Capture the cell that displays the provided text and extract its (x, y) central coordinate. 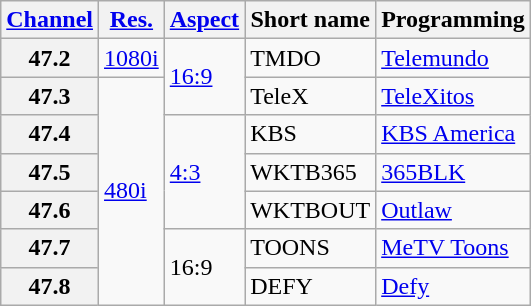
TeleX (310, 96)
KBS (310, 134)
47.2 (50, 58)
WKTBOUT (310, 210)
1080i (132, 58)
Res. (132, 20)
Defy (454, 286)
Telemundo (454, 58)
Short name (310, 20)
47.4 (50, 134)
4:3 (204, 172)
47.7 (50, 248)
TeleXitos (454, 96)
DEFY (310, 286)
TOONS (310, 248)
47.3 (50, 96)
Channel (50, 20)
MeTV Toons (454, 248)
47.6 (50, 210)
KBS America (454, 134)
Programming (454, 20)
47.5 (50, 172)
Outlaw (454, 210)
Aspect (204, 20)
TMDO (310, 58)
480i (132, 191)
WKTB365 (310, 172)
365BLK (454, 172)
47.8 (50, 286)
